Locate the cell with the specified text and output its [x, y] center coordinate. 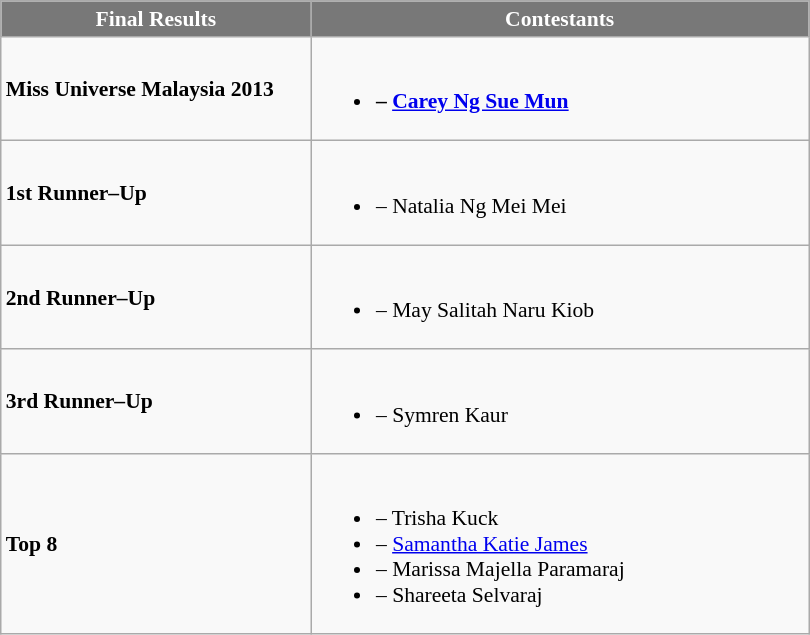
– Trisha Kuck – Samantha Katie James – Marissa Majella Paramaraj – Shareeta Selvaraj [560, 544]
– Natalia Ng Mei Mei [560, 193]
– Symren Kaur [560, 402]
Miss Universe Malaysia 2013 [156, 89]
2nd Runner–Up [156, 297]
Top 8 [156, 544]
Contestants [560, 19]
3rd Runner–Up [156, 402]
1st Runner–Up [156, 193]
– May Salitah Naru Kiob [560, 297]
Final Results [156, 19]
– Carey Ng Sue Mun [560, 89]
